Locate the cell with the specified text and output its [x, y] center coordinate. 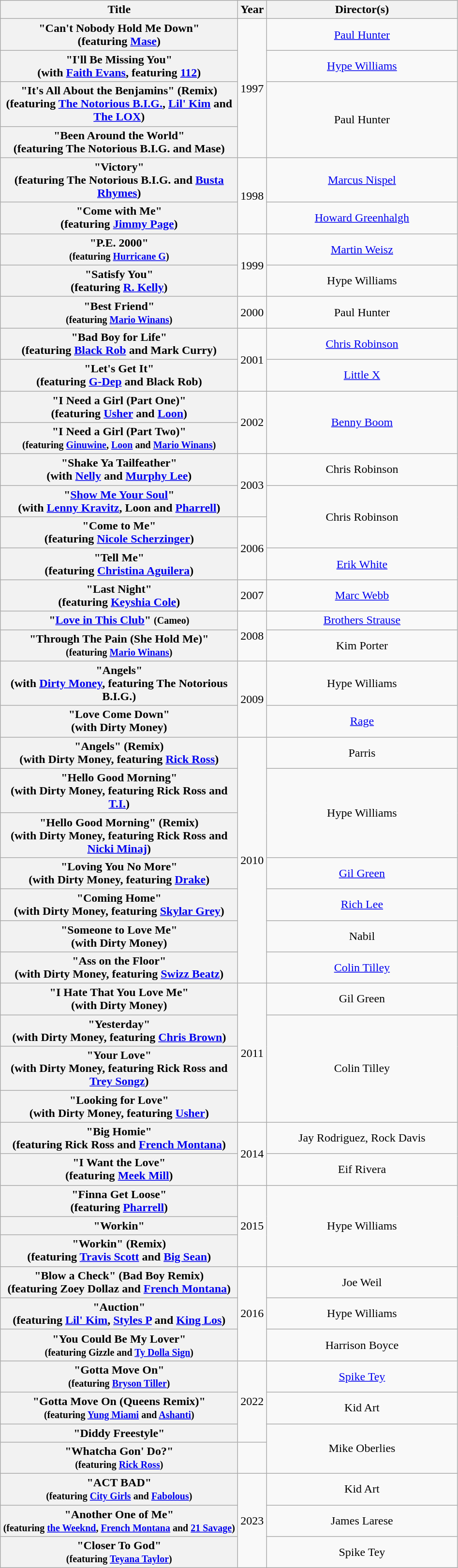
"Coming Home"(with Dirty Money, featuring Skylar Grey) [119, 904]
Martin Weisz [362, 249]
Parris [362, 752]
2022 [252, 1401]
2010 [252, 860]
2007 [252, 596]
Little X [362, 375]
"Love in This Club" (Cameo) [119, 620]
Kim Porter [362, 645]
Howard Greenhalgh [362, 218]
"Workin" (Remix)(featuring Travis Scott and Big Sean) [119, 1250]
2003 [252, 485]
2009 [252, 699]
2023 [252, 1521]
"Workin" [119, 1226]
"I Hate That You Love Me"(with Dirty Money) [119, 999]
Year [252, 10]
"Looking for Love"(with Dirty Money, featuring Usher) [119, 1106]
"Hello Good Morning" (Remix)(with Dirty Money, featuring Rick Ross and Nicki Minaj) [119, 835]
2000 [252, 312]
Harrison Boyce [362, 1345]
2008 [252, 636]
"Angels" (Remix)(with Dirty Money, featuring Rick Ross) [119, 752]
"Through The Pain (She Hold Me)"(featuring Mario Winans) [119, 645]
"Yesterday"(with Dirty Money, featuring Chris Brown) [119, 1031]
2015 [252, 1226]
Joe Weil [362, 1282]
"It's All About the Benjamins" (Remix)(featuring The Notorious B.I.G., Lil' Kim and The LOX) [119, 104]
"Your Love"(with Dirty Money, featuring Rick Ross and Trey Songz) [119, 1069]
2006 [252, 548]
Rage [362, 721]
Mike Oberlies [362, 1449]
"I Need a Girl (Part Two)"(featuring Ginuwine, Loon and Mario Winans) [119, 438]
"Satisfy You"(featuring R. Kelly) [119, 280]
"ACT BAD"(featuring City Girls and Fabolous) [119, 1489]
"Can't Nobody Hold Me Down"(featuring Mase) [119, 35]
Jay Rodriguez, Rock Davis [362, 1138]
"Hello Good Morning"(with Dirty Money, featuring Rick Ross and T.I.) [119, 791]
"Victory"(featuring The Notorious B.I.G. and Busta Rhymes) [119, 180]
"Whatcha Gon' Do?"(featuring Rick Ross) [119, 1458]
"Bad Boy for Life"(featuring Black Rob and Mark Curry) [119, 343]
"Gotta Move On"(featuring Bryson Tiller) [119, 1376]
"P.E. 2000"(featuring Hurricane G) [119, 249]
"I Want the Love"(featuring Meek Mill) [119, 1169]
Brothers Strause [362, 620]
Nabil [362, 936]
2011 [252, 1053]
"Gotta Move On (Queens Remix)"(featuring Yung Miami and Ashanti) [119, 1408]
2002 [252, 422]
"Finna Get Loose"(featuring Pharrell) [119, 1201]
Director(s) [362, 10]
"Someone to Love Me"(with Dirty Money) [119, 936]
"You Could Be My Lover"(featuring Gizzle and Ty Dolla Sign) [119, 1345]
Marcus Nispel [362, 180]
James Larese [362, 1521]
Title [119, 10]
Rich Lee [362, 904]
"Another One of Me"(featuring the Weeknd, French Montana and 21 Savage) [119, 1521]
"Tell Me"(featuring Christina Aguilera) [119, 564]
"Diddy Freestyle" [119, 1433]
"Show Me Your Soul"(with Lenny Kravitz, Loon and Pharrell) [119, 501]
"I'll Be Missing You"(with Faith Evans, featuring 112) [119, 66]
2014 [252, 1154]
"Let's Get It"(featuring G-Dep and Black Rob) [119, 375]
"I Need a Girl (Part One)"(featuring Usher and Loon) [119, 406]
"Best Friend"(featuring Mario Winans) [119, 312]
Erik White [362, 564]
"Shake Ya Tailfeather"(with Nelly and Murphy Lee) [119, 470]
"Last Night"(featuring Keyshia Cole) [119, 596]
"Ass on the Floor"(with Dirty Money, featuring Swizz Beatz) [119, 968]
Eif Rivera [362, 1169]
"Come with Me"(featuring Jimmy Page) [119, 218]
"Loving You No More"(with Dirty Money, featuring Drake) [119, 873]
1998 [252, 195]
"Love Come Down"(with Dirty Money) [119, 721]
1997 [252, 88]
"Been Around the World"(featuring The Notorious B.I.G. and Mase) [119, 142]
Benny Boom [362, 422]
1999 [252, 265]
2001 [252, 359]
2016 [252, 1313]
Marc Webb [362, 596]
"Auction"(featuring Lil' Kim, Styles P and King Los) [119, 1313]
"Blow a Check" (Bad Boy Remix)(featuring Zoey Dollaz and French Montana) [119, 1282]
"Come to Me"(featuring Nicole Scherzinger) [119, 533]
"Angels"(with Dirty Money, featuring The Notorious B.I.G.) [119, 683]
"Closer To God"(featuring Teyana Taylor) [119, 1552]
"Big Homie"(featuring Rick Ross and French Montana) [119, 1138]
